Locate the cell with the specified text and output its [x, y] center coordinate. 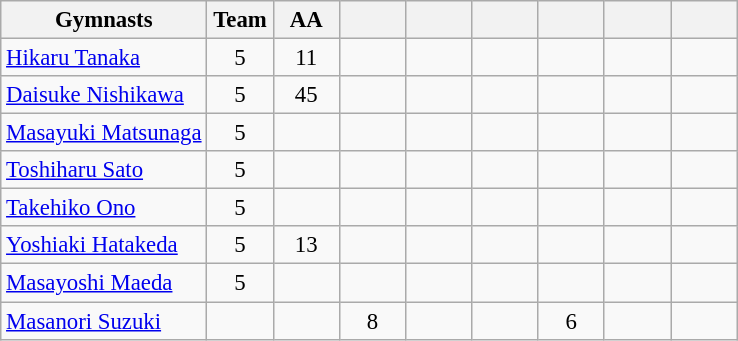
13 [306, 245]
Masayuki Matsunaga [104, 133]
Daisuke Nishikawa [104, 95]
AA [306, 20]
8 [372, 321]
Gymnasts [104, 20]
Toshiharu Sato [104, 170]
Masayoshi Maeda [104, 283]
6 [571, 321]
Team [240, 20]
Hikaru Tanaka [104, 58]
11 [306, 58]
Masanori Suzuki [104, 321]
45 [306, 95]
Takehiko Ono [104, 208]
Yoshiaki Hatakeda [104, 245]
